Provide the [X, Y] coordinate of the cell's center where the given text is located.  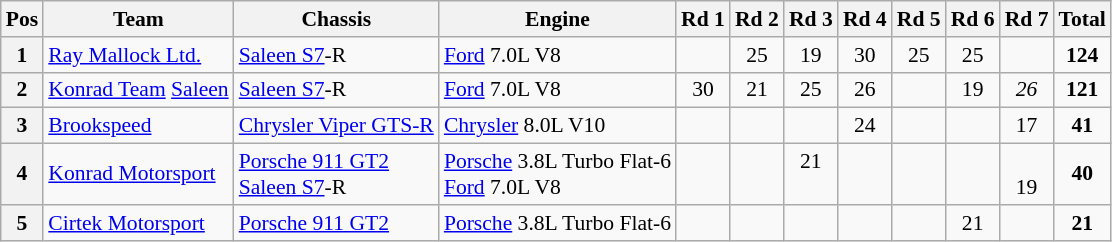
Porsche 3.8L Turbo Flat-6Ford 7.0L V8 [558, 174]
Rd 5 [919, 19]
1 [22, 55]
41 [1082, 126]
4 [22, 174]
24 [865, 126]
Pos [22, 19]
Chassis [336, 19]
Porsche 911 GT2 [336, 223]
Rd 3 [811, 19]
40 [1082, 174]
5 [22, 223]
Rd 6 [973, 19]
Porsche 3.8L Turbo Flat-6 [558, 223]
124 [1082, 55]
Cirtek Motorsport [138, 223]
Chrysler Viper GTS-R [336, 126]
Total [1082, 19]
Porsche 911 GT2Saleen S7-R [336, 174]
Rd 2 [757, 19]
Rd 4 [865, 19]
Rd 7 [1027, 19]
121 [1082, 90]
Konrad Motorsport [138, 174]
Konrad Team Saleen [138, 90]
3 [22, 126]
Ray Mallock Ltd. [138, 55]
Team [138, 19]
2 [22, 90]
Brookspeed [138, 126]
Engine [558, 19]
17 [1027, 126]
Rd 1 [703, 19]
Chrysler 8.0L V10 [558, 126]
